Return the [x, y] coordinate for the center point of the cell that contains the specified text.  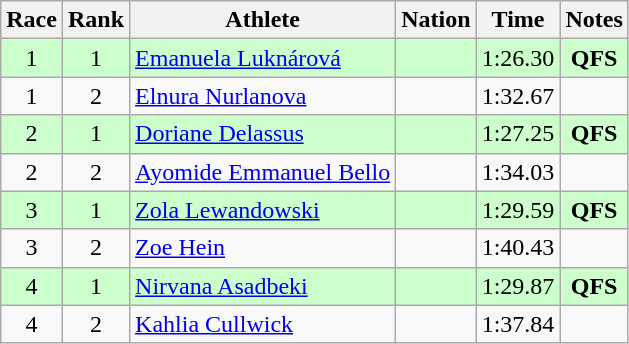
1:32.67 [518, 96]
1:29.59 [518, 210]
1:29.87 [518, 286]
1:37.84 [518, 324]
Time [518, 20]
Athlete [263, 20]
1:40.43 [518, 248]
Ayomide Emmanuel Bello [263, 172]
Zoe Hein [263, 248]
1:27.25 [518, 134]
Elnura Nurlanova [263, 96]
Zola Lewandowski [263, 210]
Kahlia Cullwick [263, 324]
Nation [436, 20]
1:34.03 [518, 172]
Race [32, 20]
Notes [594, 20]
1:26.30 [518, 58]
Doriane Delassus [263, 134]
Emanuela Luknárová [263, 58]
Rank [96, 20]
Nirvana Asadbeki [263, 286]
